Locate the cell with the specified text and output its [x, y] center coordinate. 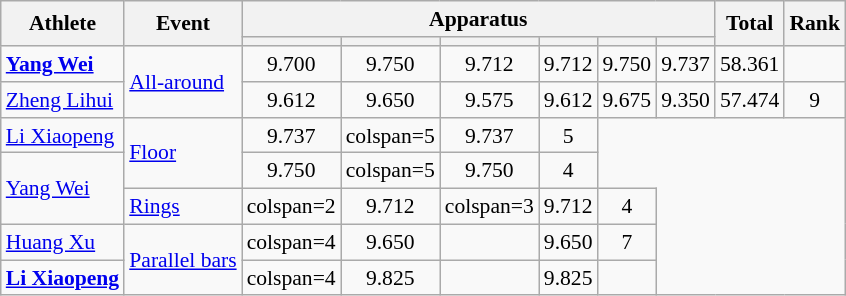
Rank [814, 24]
9.350 [686, 100]
Parallel bars [182, 260]
9.700 [292, 64]
57.474 [750, 100]
9.675 [628, 100]
Zheng Lihui [62, 100]
Apparatus [478, 19]
9 [814, 100]
All-around [182, 82]
Total [750, 24]
Event [182, 24]
colspan=2 [292, 207]
9.575 [490, 100]
58.361 [750, 64]
7 [628, 243]
Athlete [62, 24]
Floor [182, 154]
Huang Xu [62, 243]
5 [568, 136]
Rings [182, 207]
colspan=3 [490, 207]
